Extract the [X, Y] coordinate from the center of the cell holding the provided text.  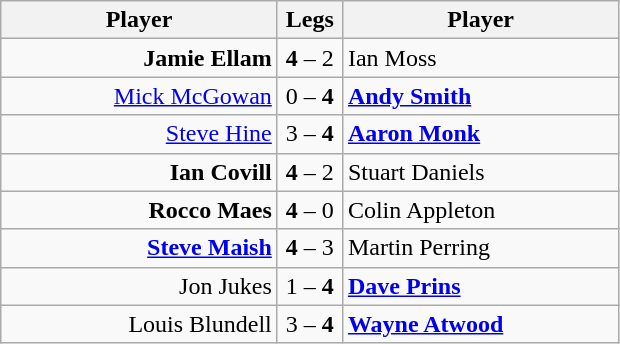
4 – 0 [310, 210]
Mick McGowan [140, 96]
Ian Moss [480, 58]
Ian Covill [140, 172]
Steve Maish [140, 248]
Dave Prins [480, 286]
1 – 4 [310, 286]
0 – 4 [310, 96]
Aaron Monk [480, 134]
Steve Hine [140, 134]
Andy Smith [480, 96]
Jon Jukes [140, 286]
4 – 3 [310, 248]
Louis Blundell [140, 324]
Stuart Daniels [480, 172]
Martin Perring [480, 248]
Rocco Maes [140, 210]
Legs [310, 20]
Colin Appleton [480, 210]
Jamie Ellam [140, 58]
Wayne Atwood [480, 324]
